Detect which cell encompasses the target text, then output its (x, y) center coordinate. 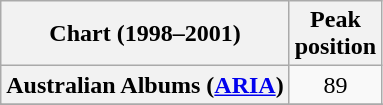
Peakposition (335, 34)
Chart (1998–2001) (145, 34)
Australian Albums (ARIA) (145, 85)
89 (335, 85)
